Find where the given text appears and provide that cell's center as [X, Y] coordinate. 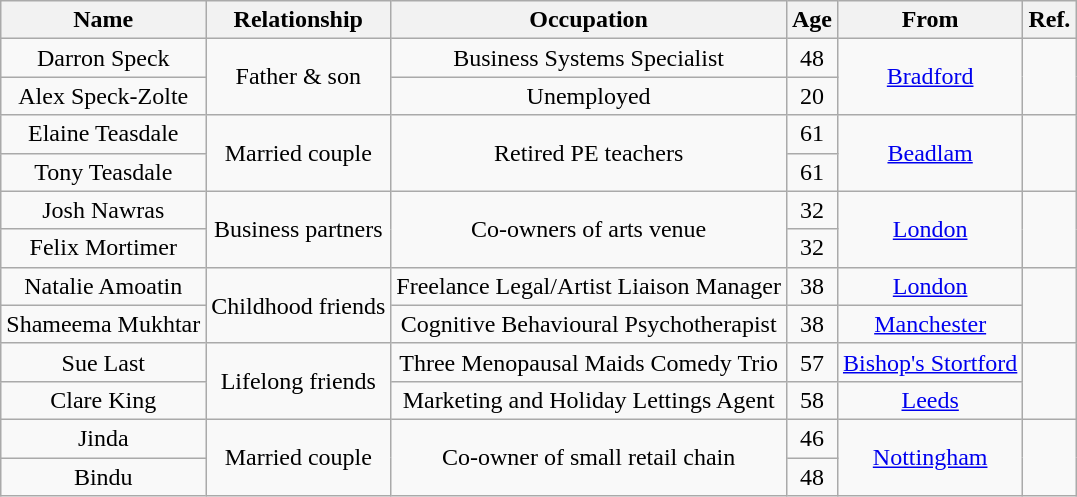
46 [812, 438]
Three Menopausal Maids Comedy Trio [589, 362]
Darron Speck [104, 58]
Childhood friends [298, 305]
Freelance Legal/Artist Liaison Manager [589, 286]
Marketing and Holiday Lettings Agent [589, 400]
Bindu [104, 477]
Relationship [298, 20]
Co-owners of arts venue [589, 229]
From [930, 20]
Father & son [298, 77]
Jinda [104, 438]
Clare King [104, 400]
Bradford [930, 77]
Josh Nawras [104, 210]
Nottingham [930, 457]
Manchester [930, 324]
Ref. [1050, 20]
Shameema Mukhtar [104, 324]
Natalie Amoatin [104, 286]
Business partners [298, 229]
58 [812, 400]
Tony Teasdale [104, 172]
Name [104, 20]
Alex Speck-Zolte [104, 96]
Elaine Teasdale [104, 134]
Occupation [589, 20]
Retired PE teachers [589, 153]
Felix Mortimer [104, 248]
57 [812, 362]
Bishop's Stortford [930, 362]
Cognitive Behavioural Psychotherapist [589, 324]
Beadlam [930, 153]
Unemployed [589, 96]
Co-owner of small retail chain [589, 457]
Age [812, 20]
20 [812, 96]
Business Systems Specialist [589, 58]
Leeds [930, 400]
Sue Last [104, 362]
Lifelong friends [298, 381]
